Search for the cell housing the specified text and yield its [X, Y] center coordinate. 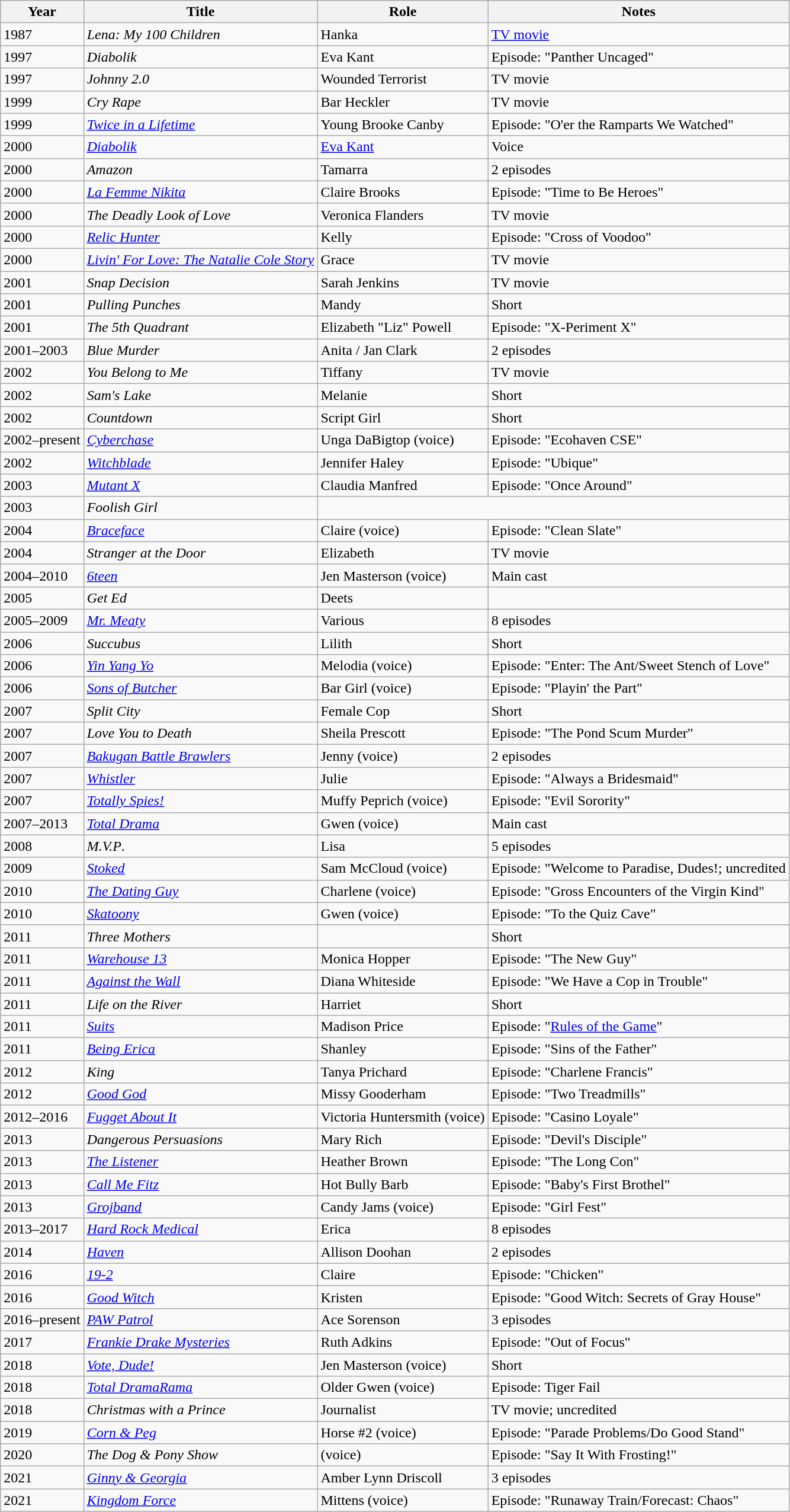
Stranger at the Door [200, 553]
2013–2017 [42, 1229]
Episode: "Clean Slate" [638, 530]
Madison Price [403, 1027]
Life on the River [200, 1004]
Total Drama [200, 824]
The Deadly Look of Love [200, 214]
Kristen [403, 1297]
TV movie; uncredited [638, 1410]
2005–2009 [42, 620]
Title [200, 12]
Mandy [403, 305]
Episode: "The New Guy" [638, 959]
Mutant X [200, 485]
Notes [638, 12]
Love You to Death [200, 733]
Totally Spies! [200, 801]
Melanie [403, 395]
Foolish Girl [200, 508]
Livin' For Love: The Natalie Cole Story [200, 260]
Sheila Prescott [403, 733]
Cyberchase [200, 440]
Year [42, 12]
Veronica Flanders [403, 214]
Tiffany [403, 373]
Heather Brown [403, 1162]
Warehouse 13 [200, 959]
Mary Rich [403, 1139]
Episode: "Good Witch: Secrets of Gray House" [638, 1297]
Lilith [403, 643]
Episode: "Runaway Train/Forecast: Chaos" [638, 1500]
Episode: "Ubique" [638, 463]
2004–2010 [42, 575]
Shanley [403, 1049]
Journalist [403, 1410]
Claire (voice) [403, 530]
King [200, 1072]
Episode: "Say It With Frosting!" [638, 1455]
2020 [42, 1455]
Sons of Butcher [200, 688]
Mr. Meaty [200, 620]
Various [403, 620]
Missy Gooderham [403, 1094]
Haven [200, 1252]
Kingdom Force [200, 1500]
Candy Jams (voice) [403, 1207]
Episode: "Girl Fest" [638, 1207]
Muffy Peprich (voice) [403, 801]
Episode: "Always a Bridesmaid" [638, 779]
Ginny & Georgia [200, 1478]
2012–2016 [42, 1117]
Charlene (voice) [403, 891]
Allison Doohan [403, 1252]
Erica [403, 1229]
Monica Hopper [403, 959]
Victoria Huntersmith (voice) [403, 1117]
Claudia Manfred [403, 485]
2016–present [42, 1319]
Episode: "X-Periment X" [638, 328]
Episode: "Rules of the Game" [638, 1027]
Episode: "Parade Problems/Do Good Stand" [638, 1433]
Episode: "Ecohaven CSE" [638, 440]
Wounded Terrorist [403, 79]
Vote, Dude! [200, 1364]
PAW Patrol [200, 1319]
Frankie Drake Mysteries [200, 1342]
Amber Lynn Driscoll [403, 1478]
Ruth Adkins [403, 1342]
Dangerous Persuasions [200, 1139]
Episode: Tiger Fail [638, 1388]
1987 [42, 34]
The Dog & Pony Show [200, 1455]
Jennifer Haley [403, 463]
Script Girl [403, 418]
The 5th Quadrant [200, 328]
Against the Wall [200, 981]
Johnny 2.0 [200, 79]
Whistler [200, 779]
Episode: "Once Around" [638, 485]
Harriet [403, 1004]
Episode: "Two Treadmills" [638, 1094]
Elizabeth "Liz" Powell [403, 328]
Stoked [200, 869]
Diana Whiteside [403, 981]
Call Me Fitz [200, 1184]
Horse #2 (voice) [403, 1433]
Unga DaBigtop (voice) [403, 440]
Episode: "Panther Uncaged" [638, 57]
Get Ed [200, 598]
Three Mothers [200, 936]
Suits [200, 1027]
Mittens (voice) [403, 1500]
Total DramaRama [200, 1388]
Yin Yang Yo [200, 666]
Blue Murder [200, 350]
Episode: "Sins of the Father" [638, 1049]
Relic Hunter [200, 237]
Countdown [200, 418]
Anita / Jan Clark [403, 350]
Braceface [200, 530]
Young Brooke Canby [403, 124]
Older Gwen (voice) [403, 1388]
2005 [42, 598]
Amazon [200, 169]
Episode: "Charlene Francis" [638, 1072]
Pulling Punches [200, 305]
Sam McCloud (voice) [403, 869]
Episode: "The Pond Scum Murder" [638, 733]
Sam's Lake [200, 395]
Episode: "Cross of Voodoo" [638, 237]
Episode: "Out of Focus" [638, 1342]
Grace [403, 260]
Episode: "Casino Loyale" [638, 1117]
2008 [42, 846]
Elizabeth [403, 553]
Split City [200, 711]
Sarah Jenkins [403, 283]
Episode: "Time to Be Heroes" [638, 192]
Corn & Peg [200, 1433]
Kelly [403, 237]
Bar Heckler [403, 102]
Julie [403, 779]
Claire Brooks [403, 192]
Role [403, 12]
2009 [42, 869]
Claire [403, 1274]
Episode: "Welcome to Paradise, Dudes!; uncredited [638, 869]
Hard Rock Medical [200, 1229]
2014 [42, 1252]
Female Cop [403, 711]
Snap Decision [200, 283]
2001–2003 [42, 350]
Being Erica [200, 1049]
19-2 [200, 1274]
Episode: "Devil's Disciple" [638, 1139]
2007–2013 [42, 824]
Succubus [200, 643]
Episode: "We Have a Cop in Trouble" [638, 981]
Episode: "Evil Sorority" [638, 801]
Twice in a Lifetime [200, 124]
Voice [638, 147]
The Listener [200, 1162]
Ace Sorenson [403, 1319]
Episode: "To the Quiz Cave" [638, 914]
Lena: My 100 Children [200, 34]
M.V.P. [200, 846]
The Dating Guy [200, 891]
Episode: "Enter: The Ant/Sweet Stench of Love" [638, 666]
Lisa [403, 846]
Good God [200, 1094]
Hot Bully Barb [403, 1184]
Cry Rape [200, 102]
Tamarra [403, 169]
2002–present [42, 440]
Witchblade [200, 463]
La Femme Nikita [200, 192]
Grojband [200, 1207]
Good Witch [200, 1297]
Christmas with a Prince [200, 1410]
Skatoony [200, 914]
Episode: "Baby's First Brothel" [638, 1184]
You Belong to Me [200, 373]
Episode: "Playin' the Part" [638, 688]
Episode: "Gross Encounters of the Virgin Kind" [638, 891]
Jenny (voice) [403, 756]
2017 [42, 1342]
Tanya Prichard [403, 1072]
5 episodes [638, 846]
Bar Girl (voice) [403, 688]
Episode: "O'er the Ramparts We Watched" [638, 124]
Melodia (voice) [403, 666]
2019 [42, 1433]
Fugget About It [200, 1117]
6teen [200, 575]
Hanka [403, 34]
Bakugan Battle Brawlers [200, 756]
(voice) [403, 1455]
Episode: "The Long Con" [638, 1162]
Episode: "Chicken" [638, 1274]
Deets [403, 598]
